Determine the (x, y) coordinate at the center of the cell enclosing the given text.  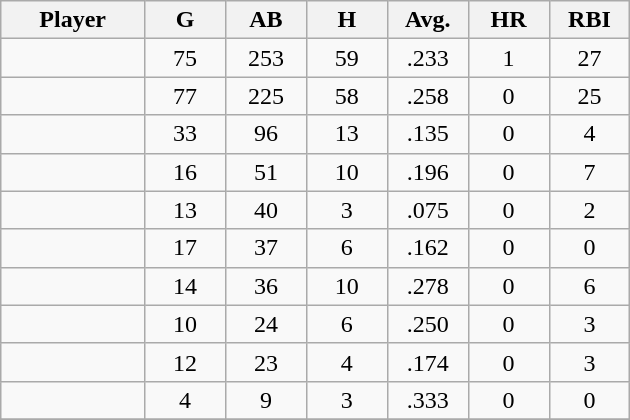
14 (186, 286)
.174 (428, 362)
16 (186, 172)
25 (590, 96)
51 (266, 172)
27 (590, 58)
.250 (428, 324)
36 (266, 286)
17 (186, 248)
AB (266, 20)
75 (186, 58)
33 (186, 134)
.162 (428, 248)
24 (266, 324)
225 (266, 96)
Avg. (428, 20)
.135 (428, 134)
.233 (428, 58)
96 (266, 134)
H (346, 20)
40 (266, 210)
77 (186, 96)
37 (266, 248)
7 (590, 172)
1 (508, 58)
253 (266, 58)
Player (73, 20)
HR (508, 20)
.278 (428, 286)
.258 (428, 96)
58 (346, 96)
59 (346, 58)
RBI (590, 20)
G (186, 20)
.333 (428, 400)
.075 (428, 210)
9 (266, 400)
.196 (428, 172)
2 (590, 210)
12 (186, 362)
23 (266, 362)
